Extract the [X, Y] coordinate from the center of the cell holding the provided text.  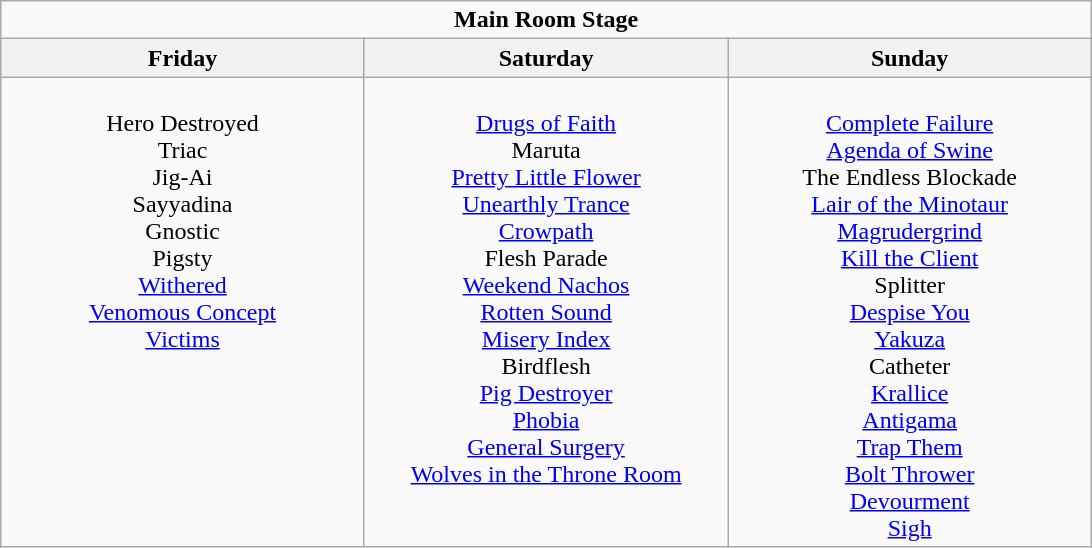
Sunday [910, 58]
Saturday [546, 58]
Hero Destroyed Triac Jig-Ai Sayyadina Gnostic Pigsty Withered Venomous Concept Victims [183, 312]
Main Room Stage [546, 20]
Friday [183, 58]
